Return the [x, y] coordinate for the center point of the cell that contains the specified text.  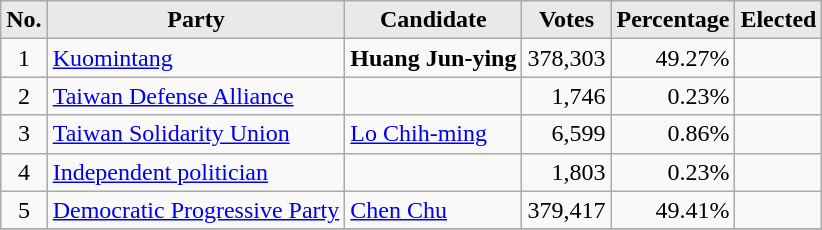
Elected [778, 20]
379,417 [566, 210]
49.41% [673, 210]
1,803 [566, 172]
Taiwan Defense Alliance [196, 96]
Kuomintang [196, 58]
2 [24, 96]
Democratic Progressive Party [196, 210]
49.27% [673, 58]
Chen Chu [434, 210]
Independent politician [196, 172]
0.86% [673, 134]
4 [24, 172]
378,303 [566, 58]
Huang Jun-ying [434, 58]
1 [24, 58]
3 [24, 134]
5 [24, 210]
No. [24, 20]
Taiwan Solidarity Union [196, 134]
Votes [566, 20]
6,599 [566, 134]
Party [196, 20]
Candidate [434, 20]
Lo Chih-ming [434, 134]
1,746 [566, 96]
Percentage [673, 20]
